Extract the (x, y) coordinate from the center of the cell holding the provided text.  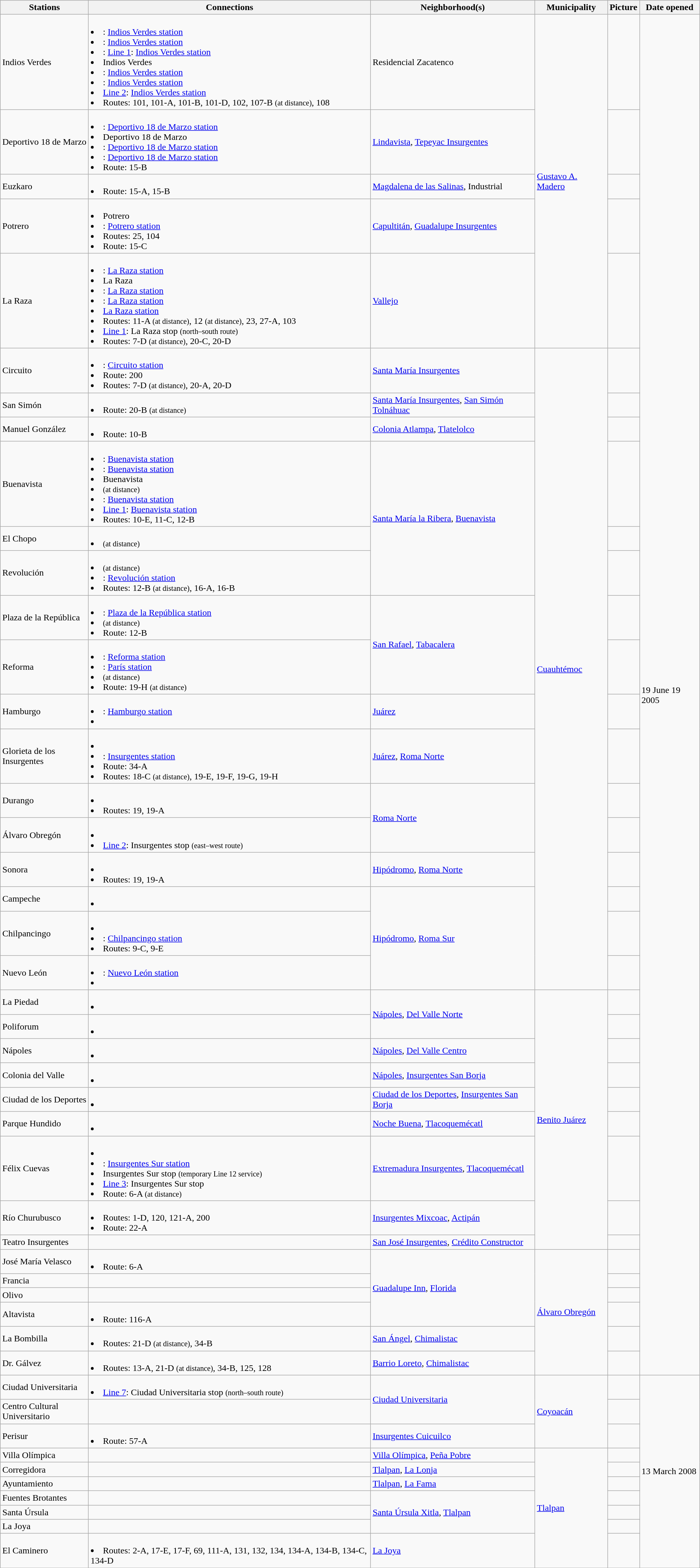
Barrio Loreto, Chimalistac (452, 1363)
Campeche (44, 899)
Buenavista (44, 484)
La Raza (44, 301)
Insurgentes Cuicuilco (452, 1436)
Route: 6-A (230, 1262)
Manuel González (44, 429)
Route: 20-B (at distance) (230, 405)
Line 2: Insurgentes stop (east–west route) (230, 835)
Villa Olímpica, Peña Pobre (452, 1455)
Connections (230, 7)
Nápoles, Del Valle Centro (452, 1051)
Date opened (669, 7)
: Deportivo 18 de Marzo station Deportivo 18 de Marzo : Deportivo 18 de Marzo station : Deportivo 18 de Marzo station Route: 15-B (230, 142)
13 March 2008 (669, 1472)
Altavista (44, 1314)
Guadalupe Inn, Florida (452, 1288)
Neighborhood(s) (452, 7)
Juárez, Roma Norte (452, 756)
Juárez (452, 712)
Route: 116-A (230, 1314)
Chilpancingo (44, 933)
Sonora (44, 869)
Routes: 2-A, 17-E, 17-F, 69, 111-A, 131, 132, 134, 134-A, 134-B, 134-C, 134-D (230, 1551)
Durango (44, 801)
Félix Cuevas (44, 1168)
Santa María la Ribera, Buenavista (452, 518)
Gustavo A. Madero (571, 181)
Santa María Insurgentes, San Simón Tolnáhuac (452, 405)
: Plaza de la República station (at distance) Route: 12-B (230, 618)
Tlalpan, La Lonja (452, 1469)
: Insurgentes Sur station Insurgentes Sur stop (temporary Line 12 service) Line 3: Insurgentes Sur stop Route: 6-A (at distance) (230, 1168)
Poliforum (44, 1026)
San Ángel, Chimalistac (452, 1339)
Deportivo 18 de Marzo (44, 142)
(at distance) (230, 538)
Glorieta de los Insurgentes (44, 756)
Francia (44, 1281)
San Rafael, Tabacalera (452, 645)
Nápoles, Insurgentes San Borja (452, 1075)
Insurgentes Mixcoac, Actipán (452, 1218)
Tlalpan (571, 1508)
San José Insurgentes, Crédito Constructor (452, 1242)
Colonia Atlampa, Tlatelolco (452, 429)
Revolución (44, 573)
: Circuito station Route: 200 Routes: 7-D (at distance), 20-A, 20-D (230, 370)
Stations (44, 7)
Santa María Insurgentes (452, 370)
Hipódromo, Roma Norte (452, 869)
Hipódromo, Roma Sur (452, 938)
Potrero : Potrero station Routes: 25, 104 Route: 15-C (230, 226)
Route: 57-A (230, 1436)
: Insurgentes station Route: 34-A Routes: 18-C (at distance), 19-E, 19-F, 19-G, 19-H (230, 756)
Centro Cultural Universitario (44, 1411)
Magdalena de las Salinas, Industrial (452, 186)
Nápoles, Del Valle Norte (452, 1014)
Santa Úrsula (44, 1512)
Hamburgo (44, 712)
: Reforma station : París station (at distance) Route: 19-H (at distance) (230, 667)
Reforma (44, 667)
Vallejo (452, 301)
Euzkaro (44, 186)
San Simón (44, 405)
Picture (624, 7)
Dr. Gálvez (44, 1363)
Extremadura Insurgentes, Tlacoquemécatl (452, 1168)
Municipality (571, 7)
Perisur (44, 1436)
Benito Juárez (571, 1120)
Routes: 21-D (at distance), 34-B (230, 1339)
Colonia del Valle (44, 1075)
Ciudad de los Deportes, Insurgentes San Borja (452, 1099)
La Bombilla (44, 1339)
El Caminero (44, 1551)
: Buenavista station : Buenavista station Buenavista (at distance) : Buenavista station Line 1: Buenavista station Routes: 10-E, 11-C, 12-B (230, 484)
El Chopo (44, 538)
(at distance) : Revolución station Routes: 12-B (at distance), 16-A, 16-B (230, 573)
Potrero (44, 226)
Fuentes Brotantes (44, 1498)
19 June 19 2005 (669, 695)
Lindavista, Tepeyac Insurgentes (452, 142)
Nuevo León (44, 973)
Parque Hundido (44, 1123)
Plaza de la República (44, 618)
Tlalpan, La Fama (452, 1483)
Noche Buena, Tlacoquemécatl (452, 1123)
Villa Olímpica (44, 1455)
Capultitán, Guadalupe Insurgentes (452, 226)
Corregidora (44, 1469)
Line 7: Ciudad Universitaria stop (north–south route) (230, 1387)
Routes: 1-D, 120, 121-A, 200 Route: 22-A (230, 1218)
Coyoacán (571, 1411)
Indios Verdes (44, 62)
Santa Úrsula Xitla, Tlalpan (452, 1512)
Teatro Insurgentes (44, 1242)
Route: 15-A, 15-B (230, 186)
Nápoles (44, 1051)
Olivo (44, 1295)
: Chilpancingo station Routes: 9-C, 9-E (230, 933)
Cuauhtémoc (571, 669)
Río Churubusco (44, 1218)
: Nuevo León station (230, 973)
Residencial Zacatenco (452, 62)
Routes: 13-A, 21-D (at distance), 34-B, 125, 128 (230, 1363)
Roma Norte (452, 818)
: Hamburgo station (230, 712)
Ciudad de los Deportes (44, 1099)
Circuito (44, 370)
Ayuntamiento (44, 1483)
La Piedad (44, 1002)
Route: 10-B (230, 429)
José María Velasco (44, 1262)
